Search for the cell housing the specified text and yield its (X, Y) center coordinate. 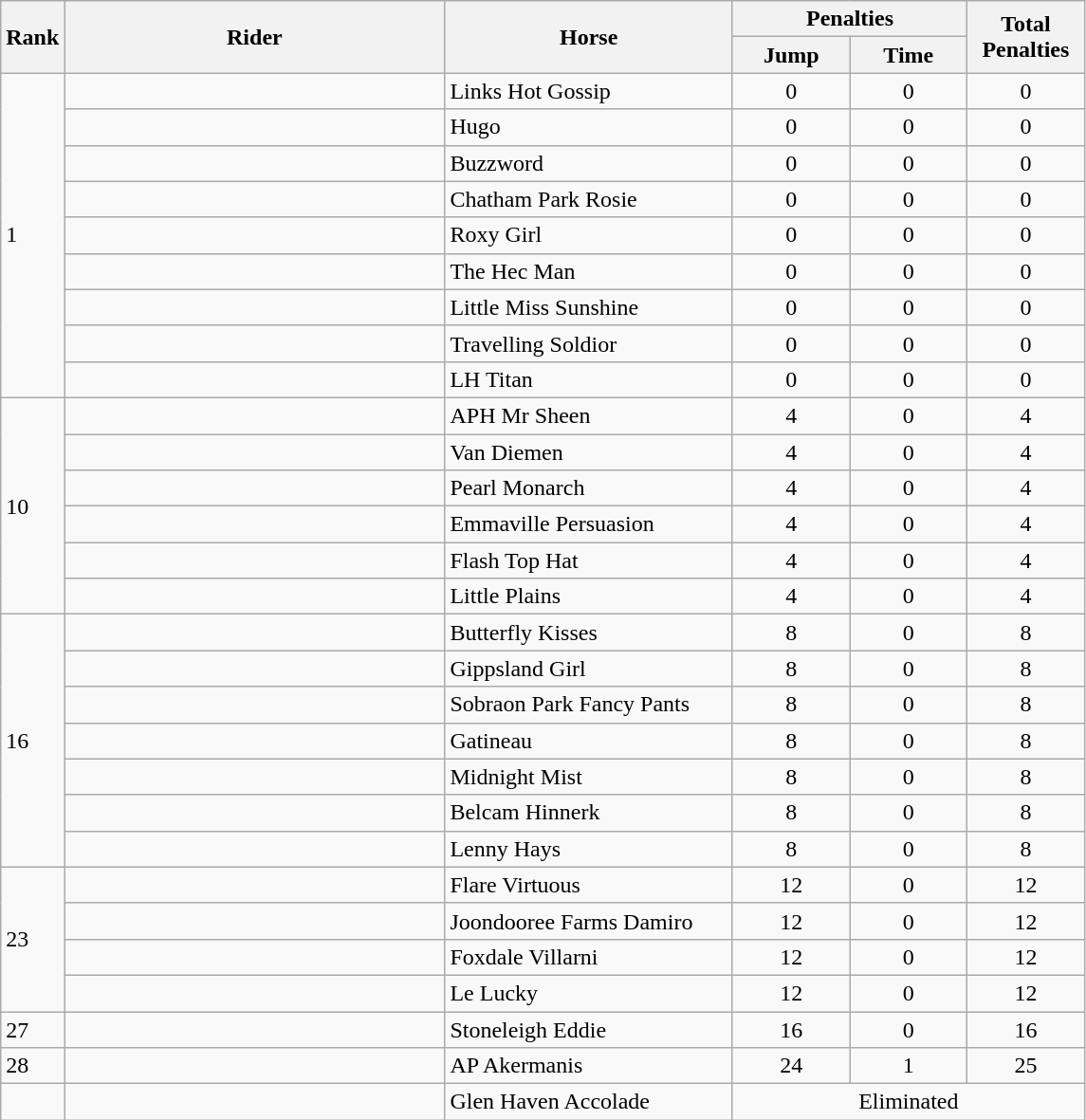
Time (909, 55)
The Hec Man (589, 271)
Foxdale Villarni (589, 957)
Belcam Hinnerk (589, 813)
Joondooree Farms Damiro (589, 921)
Flash Top Hat (589, 560)
Emmaville Persuasion (589, 524)
Little Plains (589, 597)
Midnight Mist (589, 777)
27 (32, 1029)
Horse (589, 37)
TotalPenalties (1026, 37)
AP Akermanis (589, 1066)
Roxy Girl (589, 235)
Flare Virtuous (589, 885)
Lenny Hays (589, 849)
Little Miss Sunshine (589, 307)
Buzzword (589, 163)
28 (32, 1066)
Penalties (850, 19)
LH Titan (589, 379)
Links Hot Gossip (589, 91)
APH Mr Sheen (589, 415)
Rider (254, 37)
Gippsland Girl (589, 669)
Eliminated (909, 1102)
Le Lucky (589, 993)
10 (32, 505)
Chatham Park Rosie (589, 199)
Pearl Monarch (589, 488)
Van Diemen (589, 452)
23 (32, 939)
Glen Haven Accolade (589, 1102)
Gatineau (589, 741)
Sobraon Park Fancy Pants (589, 705)
Jump (791, 55)
Hugo (589, 127)
Stoneleigh Eddie (589, 1029)
Travelling Soldior (589, 343)
25 (1026, 1066)
24 (791, 1066)
Butterfly Kisses (589, 633)
Rank (32, 37)
